From the cell containing the given text, extract its center point as [X, Y] coordinate. 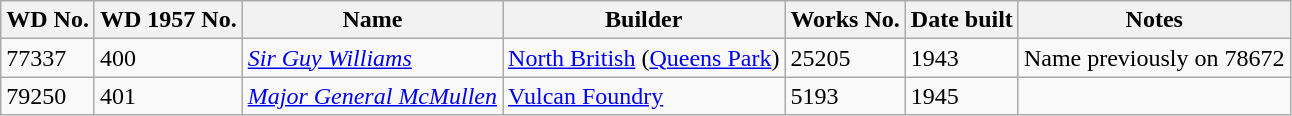
Works No. [845, 20]
77337 [48, 58]
Major General McMullen [372, 96]
WD No. [48, 20]
1945 [962, 96]
Date built [962, 20]
400 [168, 58]
Sir Guy Williams [372, 58]
Notes [1154, 20]
401 [168, 96]
Name [372, 20]
WD 1957 No. [168, 20]
Vulcan Foundry [644, 96]
Builder [644, 20]
Name previously on 78672 [1154, 58]
5193 [845, 96]
79250 [48, 96]
25205 [845, 58]
North British (Queens Park) [644, 58]
1943 [962, 58]
